Identify which cell holds the provided text, then report its [X, Y] central coordinate. 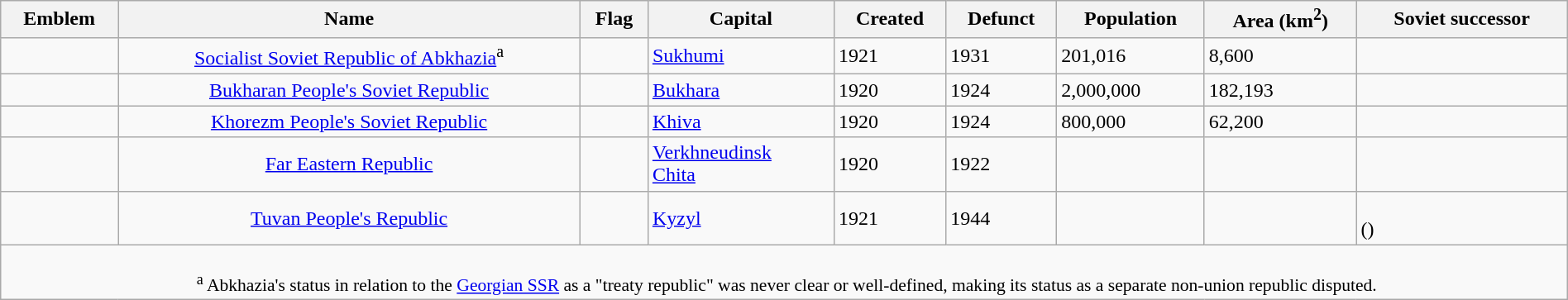
Khorezm People's Soviet Republic [349, 121]
Name [349, 20]
Far Eastern Republic [349, 164]
Bukharan People's Soviet Republic [349, 90]
Socialist Soviet Republic of Abkhaziaa [349, 56]
Emblem [60, 20]
Sukhumi [741, 56]
8,600 [1280, 56]
Khiva [741, 121]
182,193 [1280, 90]
1931 [1002, 56]
VerkhneudinskChita [741, 164]
Soviet successor [1462, 20]
2,000,000 [1131, 90]
Kyzyl [741, 218]
Flag [614, 20]
1944 [1002, 218]
Defunct [1002, 20]
Created [890, 20]
62,200 [1280, 121]
201,016 [1131, 56]
Area (km2) [1280, 20]
Capital [741, 20]
1922 [1002, 164]
Tuvan People's Republic [349, 218]
Bukhara [741, 90]
800,000 [1131, 121]
() [1462, 218]
Population [1131, 20]
